Determine the [x, y] coordinate at the center of the cell enclosing the given text.  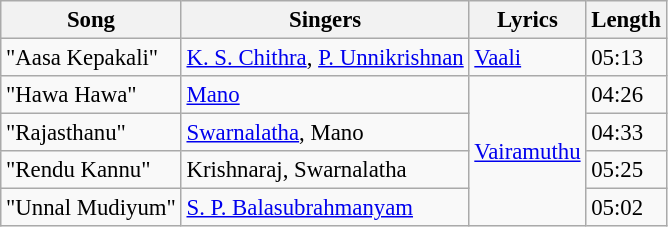
05:02 [626, 208]
"Unnal Mudiyum" [91, 208]
Singers [325, 20]
Lyrics [528, 20]
Length [626, 20]
Vairamuthu [528, 151]
S. P. Balasubrahmanyam [325, 208]
Swarnalatha, Mano [325, 133]
Mano [325, 95]
05:25 [626, 170]
K. S. Chithra, P. Unnikrishnan [325, 58]
Song [91, 20]
05:13 [626, 58]
"Rajasthanu" [91, 133]
Krishnaraj, Swarnalatha [325, 170]
04:26 [626, 95]
"Aasa Kepakali" [91, 58]
"Rendu Kannu" [91, 170]
Vaali [528, 58]
04:33 [626, 133]
"Hawa Hawa" [91, 95]
